Provide the [x, y] coordinate of the cell's center where the given text is located.  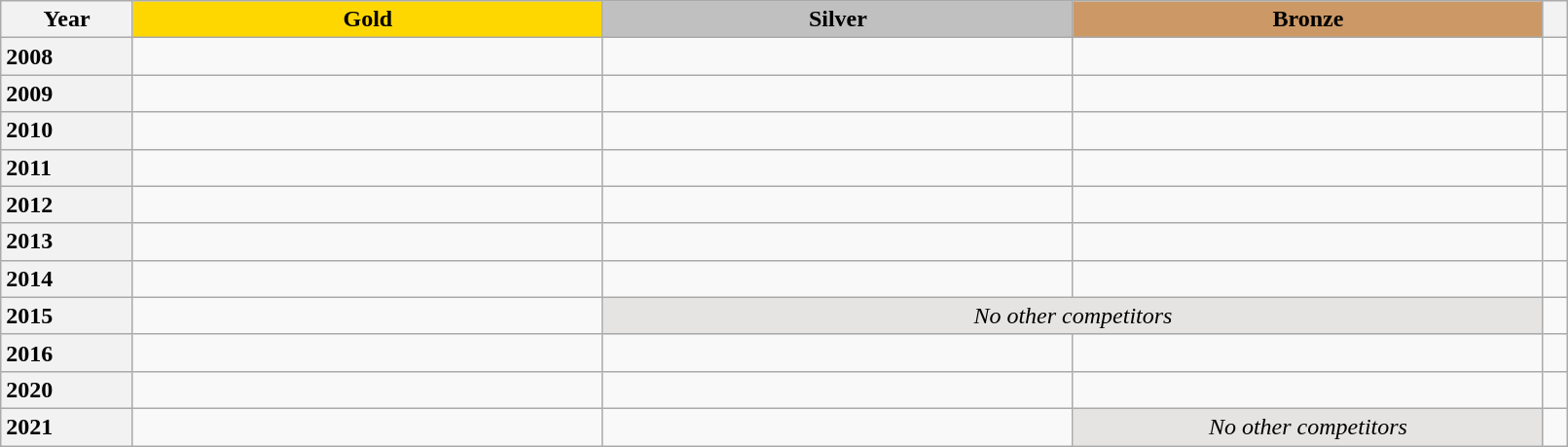
2015 [67, 316]
2011 [67, 168]
Gold [368, 19]
2016 [67, 353]
2014 [67, 279]
2010 [67, 130]
2013 [67, 242]
Year [67, 19]
2009 [67, 93]
Silver [837, 19]
2008 [67, 56]
2012 [67, 205]
Bronze [1308, 19]
2021 [67, 427]
2020 [67, 390]
